For the text-containing cell, return its midpoint in [X, Y] coordinate format. 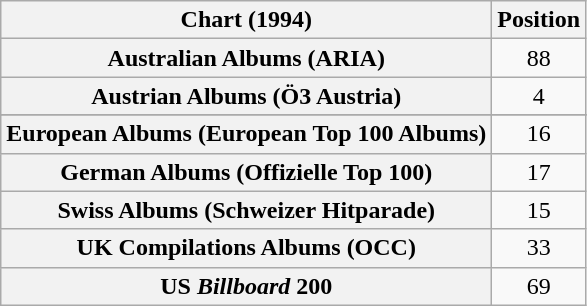
UK Compilations Albums (OCC) [246, 248]
European Albums (European Top 100 Albums) [246, 134]
German Albums (Offizielle Top 100) [246, 172]
69 [539, 286]
17 [539, 172]
Swiss Albums (Schweizer Hitparade) [246, 210]
88 [539, 58]
Chart (1994) [246, 20]
4 [539, 96]
Austrian Albums (Ö3 Austria) [246, 96]
Australian Albums (ARIA) [246, 58]
16 [539, 134]
15 [539, 210]
33 [539, 248]
Position [539, 20]
US Billboard 200 [246, 286]
